Search for the cell housing the specified text and yield its [X, Y] center coordinate. 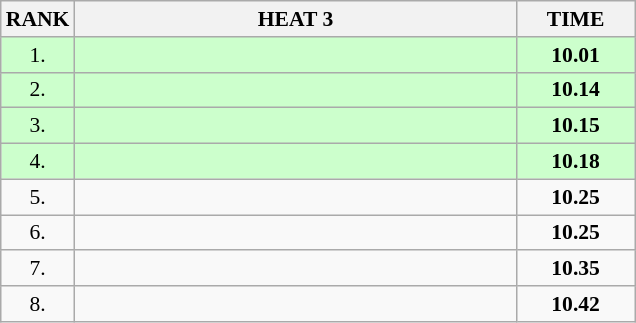
6. [38, 233]
RANK [38, 19]
10.01 [576, 55]
TIME [576, 19]
10.35 [576, 269]
10.42 [576, 304]
1. [38, 55]
10.15 [576, 126]
5. [38, 197]
10.18 [576, 162]
10.14 [576, 90]
3. [38, 126]
2. [38, 90]
7. [38, 269]
8. [38, 304]
HEAT 3 [295, 19]
4. [38, 162]
